Find where the given text appears and provide that cell's center as (x, y) coordinate. 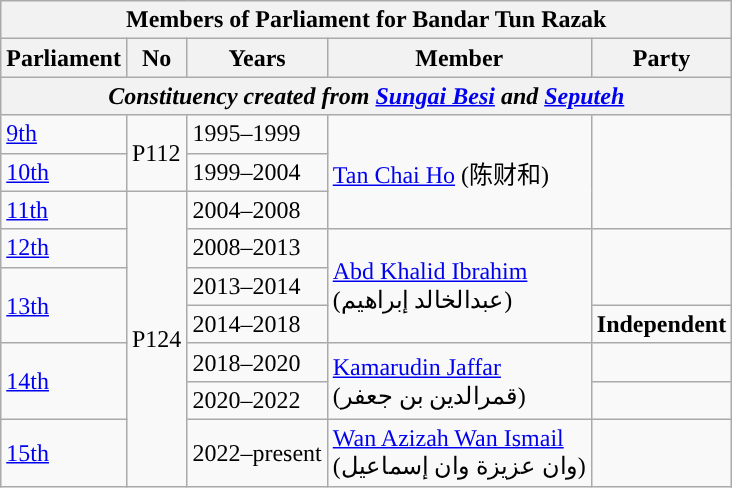
2008–2013 (257, 248)
Kamarudin Jaffar (قمرالدين بن جعفر) (459, 381)
No (156, 58)
Party (661, 58)
9th (64, 134)
14th (64, 381)
1999–2004 (257, 172)
Tan Chai Ho (陈财和) (459, 172)
13th (64, 305)
Member (459, 58)
Abd Khalid Ibrahim (عبدالخالد إبراهيم) (459, 286)
P112 (156, 153)
Independent (661, 324)
2013–2014 (257, 286)
15th (64, 452)
2004–2008 (257, 210)
Years (257, 58)
2020–2022 (257, 400)
12th (64, 248)
2014–2018 (257, 324)
2022–present (257, 452)
Members of Parliament for Bandar Tun Razak (366, 20)
1995–1999 (257, 134)
2018–2020 (257, 362)
11th (64, 210)
10th (64, 172)
Wan Azizah Wan Ismail (وان عزيزة وان إسماعيل) (459, 452)
Parliament (64, 58)
P124 (156, 338)
Constituency created from Sungai Besi and Seputeh (366, 96)
